Search for the cell housing the specified text and yield its (x, y) center coordinate. 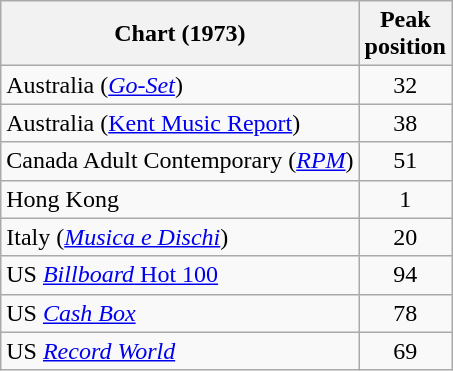
US Cash Box (180, 313)
32 (405, 85)
51 (405, 161)
78 (405, 313)
94 (405, 275)
US Billboard Hot 100 (180, 275)
US Record World (180, 351)
Peakposition (405, 34)
Australia (Go-Set) (180, 85)
Canada Adult Contemporary (RPM) (180, 161)
20 (405, 237)
Italy (Musica e Dischi) (180, 237)
69 (405, 351)
38 (405, 123)
Australia (Kent Music Report) (180, 123)
Chart (1973) (180, 34)
1 (405, 199)
Hong Kong (180, 199)
